Provide the (X, Y) coordinate of the cell's center where the given text is located.  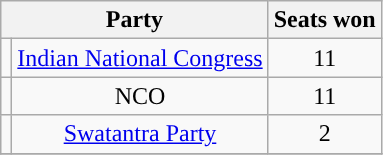
Party (134, 20)
NCO (140, 96)
Swatantra Party (140, 134)
Seats won (324, 20)
Indian National Congress (140, 58)
2 (324, 134)
